Search for the cell housing the specified text and yield its (x, y) center coordinate. 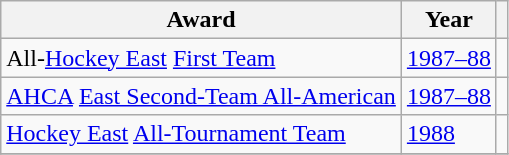
1988 (448, 134)
Award (202, 20)
AHCA East Second-Team All-American (202, 96)
All-Hockey East First Team (202, 58)
Hockey East All-Tournament Team (202, 134)
Year (448, 20)
